Return the (X, Y) coordinate for the center point of the cell that contains the specified text.  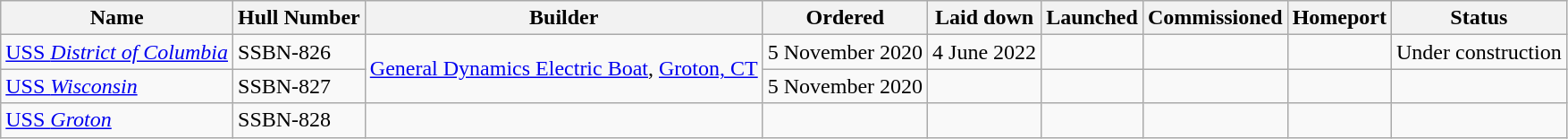
Status (1479, 18)
SSBN-826 (299, 52)
USS Wisconsin (117, 86)
Homeport (1339, 18)
Commissioned (1215, 18)
4 June 2022 (985, 52)
Ordered (845, 18)
USS District of Columbia (117, 52)
Name (117, 18)
Launched (1092, 18)
Laid down (985, 18)
USS Groton (117, 120)
SSBN-827 (299, 86)
Hull Number (299, 18)
SSBN-828 (299, 120)
General Dynamics Electric Boat, Groton, CT (563, 69)
Under construction (1479, 52)
Builder (563, 18)
